Determine the [X, Y] coordinate at the center of the cell enclosing the given text.  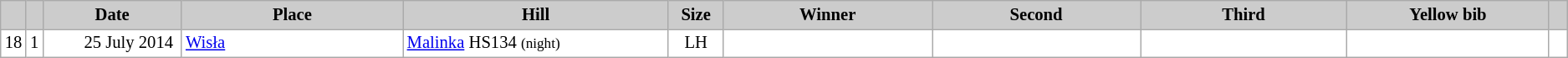
25 July 2014 [112, 43]
Size [696, 14]
1 [34, 43]
18 [13, 43]
LH [696, 43]
Hill [536, 14]
Yellow bib [1448, 14]
Second [1037, 14]
Third [1244, 14]
Malinka HS134 (night) [536, 43]
Place [293, 14]
Wisła [293, 43]
Winner [828, 14]
Date [112, 14]
